From the cell containing the given text, extract its center point as (X, Y) coordinate. 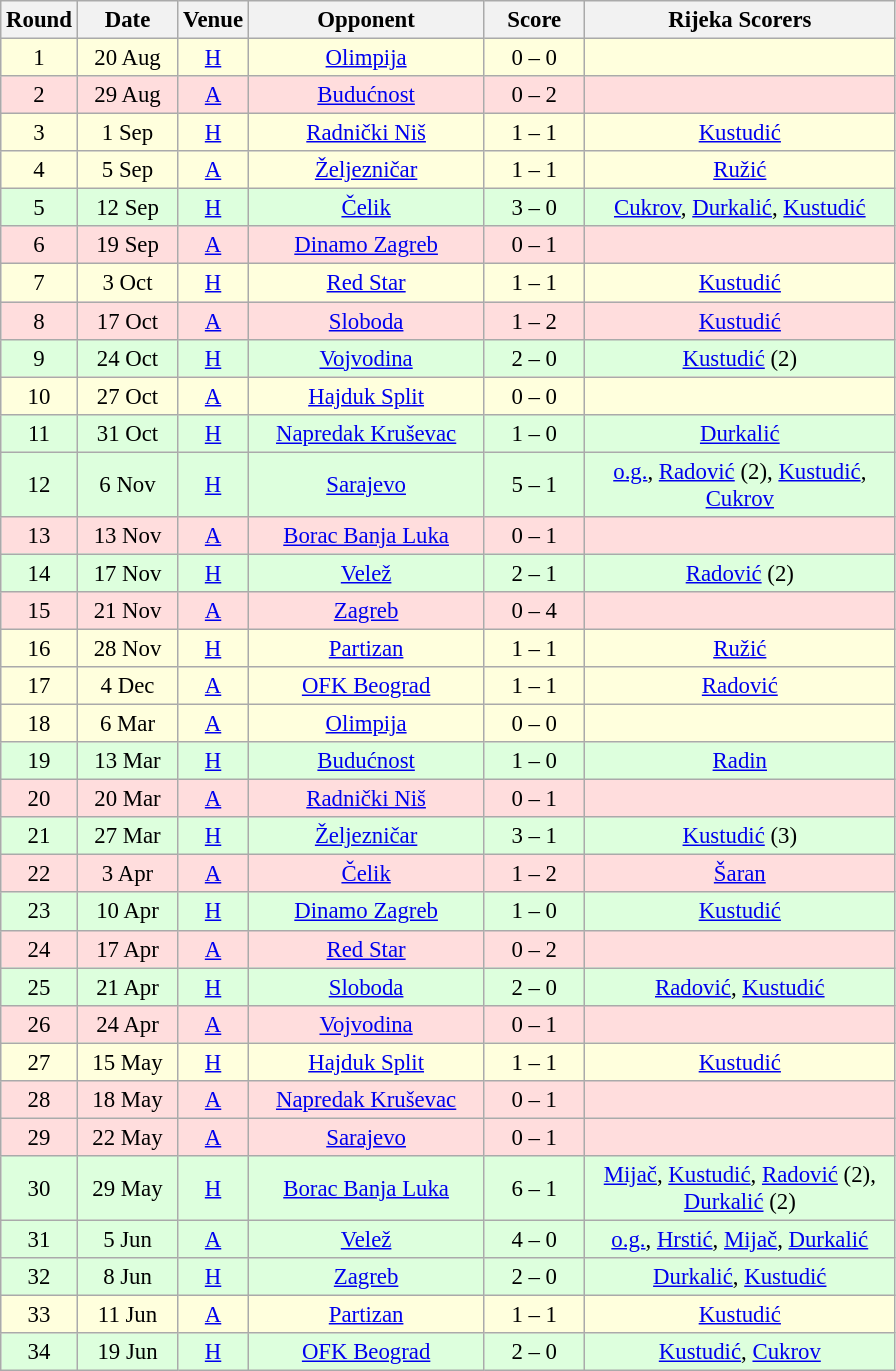
Score (534, 20)
o.g., Radović (2), Kustudić, Cukrov (740, 484)
17 Apr (128, 949)
32 (39, 1277)
22 (39, 874)
24 Oct (128, 358)
6 Nov (128, 484)
2 – 1 (534, 573)
Durkalić, Kustudić (740, 1277)
19 Sep (128, 245)
12 Sep (128, 208)
17 Nov (128, 573)
Round (39, 20)
9 (39, 358)
25 (39, 987)
Opponent (366, 20)
21 Apr (128, 987)
3 Apr (128, 874)
13 Mar (128, 761)
Radović, Kustudić (740, 987)
13 Nov (128, 536)
6 – 1 (534, 1188)
28 Nov (128, 648)
Kustudić (3) (740, 836)
7 (39, 283)
Cukrov, Durkalić, Kustudić (740, 208)
6 Mar (128, 724)
29 Aug (128, 95)
3 – 1 (534, 836)
1 Sep (128, 133)
13 (39, 536)
12 (39, 484)
24 (39, 949)
1 (39, 58)
21 (39, 836)
5 – 1 (534, 484)
20 (39, 799)
Šaran (740, 874)
5 (39, 208)
18 (39, 724)
11 Jun (128, 1315)
20 Mar (128, 799)
31 Oct (128, 433)
3 (39, 133)
31 (39, 1239)
10 Apr (128, 912)
30 (39, 1188)
29 May (128, 1188)
16 (39, 648)
6 (39, 245)
Radin (740, 761)
27 Mar (128, 836)
23 (39, 912)
15 (39, 611)
4 – 0 (534, 1239)
3 Oct (128, 283)
24 Apr (128, 1024)
11 (39, 433)
17 Oct (128, 321)
20 Aug (128, 58)
2 (39, 95)
Radović (2) (740, 573)
18 May (128, 1100)
17 (39, 686)
4 (39, 170)
o.g., Hrstić, Mijač, Durkalić (740, 1239)
Date (128, 20)
26 (39, 1024)
Venue (214, 20)
5 Sep (128, 170)
Kustudić, Cukrov (740, 1352)
0 – 4 (534, 611)
29 (39, 1137)
19 Jun (128, 1352)
10 (39, 396)
4 Dec (128, 686)
Rijeka Scorers (740, 20)
34 (39, 1352)
27 Oct (128, 396)
14 (39, 573)
22 May (128, 1137)
15 May (128, 1062)
33 (39, 1315)
8 (39, 321)
8 Jun (128, 1277)
Durkalić (740, 433)
5 Jun (128, 1239)
27 (39, 1062)
21 Nov (128, 611)
Kustudić (2) (740, 358)
19 (39, 761)
Mijač, Kustudić, Radović (2), Durkalić (2) (740, 1188)
Radović (740, 686)
3 – 0 (534, 208)
28 (39, 1100)
